Return (X, Y) of the center of cell containing provided text 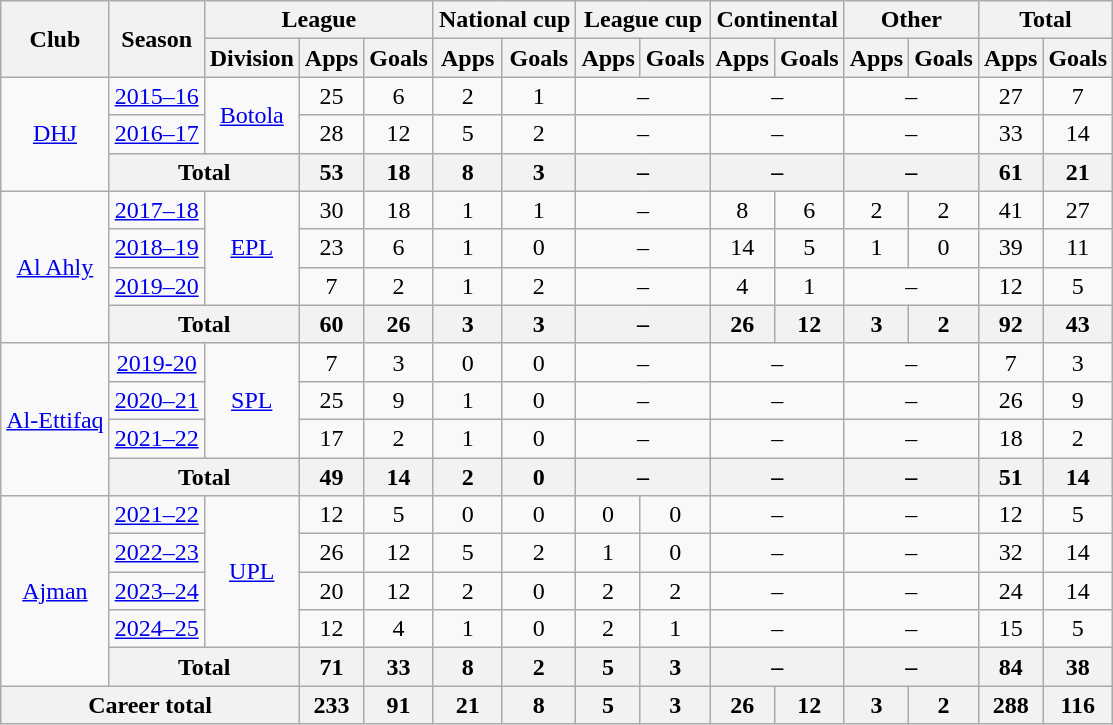
60 (331, 324)
EPL (252, 248)
24 (1010, 591)
288 (1010, 705)
41 (1010, 210)
Career total (150, 705)
League (318, 20)
30 (331, 210)
71 (331, 667)
11 (1078, 248)
Continental (777, 20)
84 (1010, 667)
2019–20 (156, 286)
23 (331, 248)
Al Ahly (55, 267)
39 (1010, 248)
61 (1010, 172)
43 (1078, 324)
2020–21 (156, 400)
UPL (252, 572)
51 (1010, 477)
Al-Ettifaq (55, 419)
Other (911, 20)
2017–18 (156, 210)
91 (399, 705)
233 (331, 705)
28 (331, 134)
Season (156, 39)
Division (252, 58)
2022–23 (156, 553)
2024–25 (156, 629)
DHJ (55, 134)
17 (331, 438)
Botola (252, 115)
2016–17 (156, 134)
National cup (504, 20)
116 (1078, 705)
2019-20 (156, 362)
92 (1010, 324)
2018–19 (156, 248)
53 (331, 172)
2023–24 (156, 591)
League cup (643, 20)
SPL (252, 400)
38 (1078, 667)
32 (1010, 553)
Ajman (55, 591)
Club (55, 39)
20 (331, 591)
15 (1010, 629)
49 (331, 477)
2015–16 (156, 96)
